Capture the cell that displays the provided text and extract its [X, Y] central coordinate. 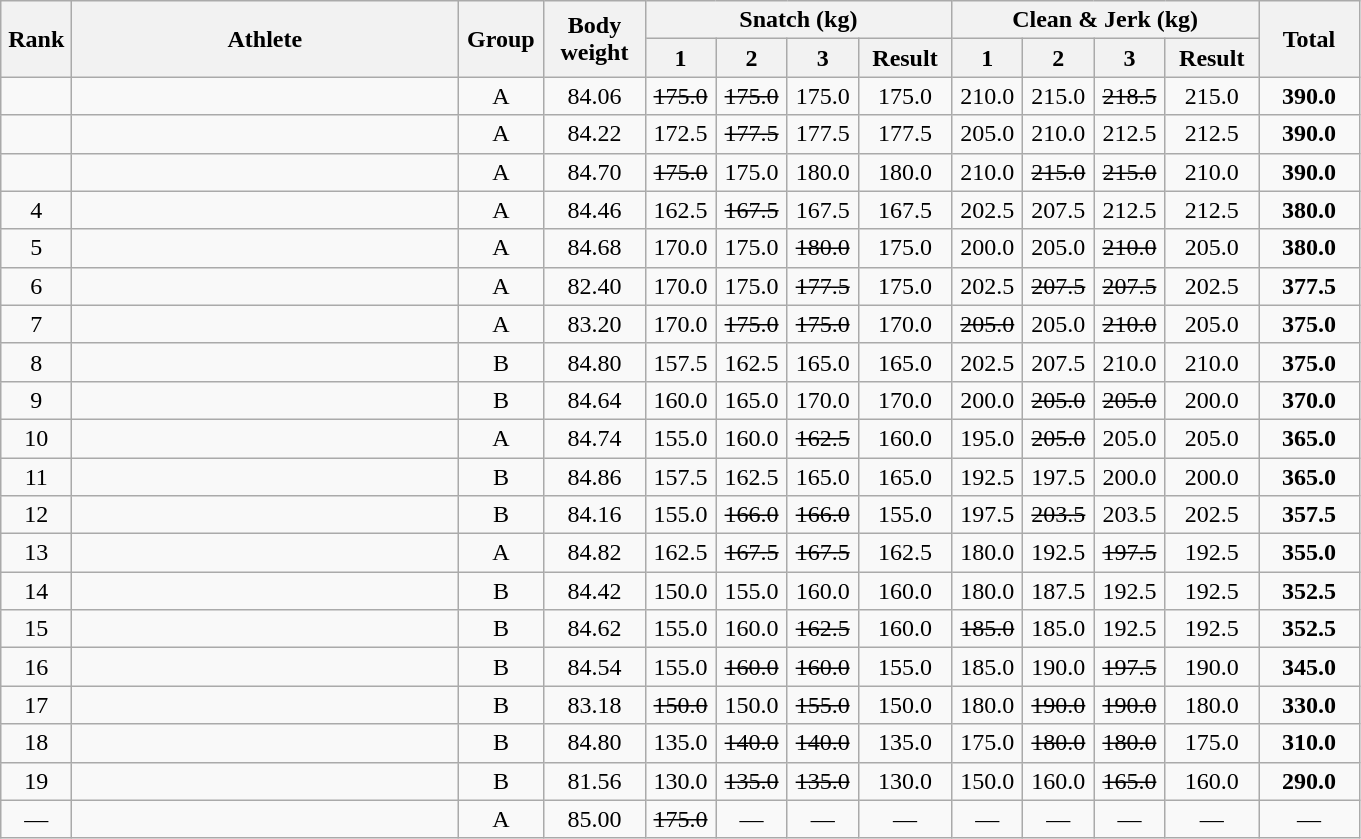
Total [1308, 39]
7 [36, 324]
84.82 [594, 553]
290.0 [1308, 781]
16 [36, 667]
4 [36, 210]
195.0 [988, 438]
218.5 [1130, 96]
84.64 [594, 400]
84.68 [594, 248]
330.0 [1308, 705]
81.56 [594, 781]
19 [36, 781]
377.5 [1308, 286]
11 [36, 477]
83.20 [594, 324]
6 [36, 286]
345.0 [1308, 667]
84.22 [594, 134]
84.54 [594, 667]
172.5 [680, 134]
10 [36, 438]
84.74 [594, 438]
82.40 [594, 286]
357.5 [1308, 515]
84.70 [594, 172]
187.5 [1058, 591]
12 [36, 515]
310.0 [1308, 743]
Snatch (kg) [798, 20]
84.62 [594, 629]
84.86 [594, 477]
84.42 [594, 591]
85.00 [594, 819]
17 [36, 705]
15 [36, 629]
Rank [36, 39]
Group [501, 39]
8 [36, 362]
9 [36, 400]
355.0 [1308, 553]
83.18 [594, 705]
13 [36, 553]
Athlete [265, 39]
84.06 [594, 96]
370.0 [1308, 400]
Clean & Jerk (kg) [1106, 20]
84.46 [594, 210]
5 [36, 248]
18 [36, 743]
Body weight [594, 39]
84.16 [594, 515]
14 [36, 591]
